Detect which cell encompasses the target text, then output its [X, Y] center coordinate. 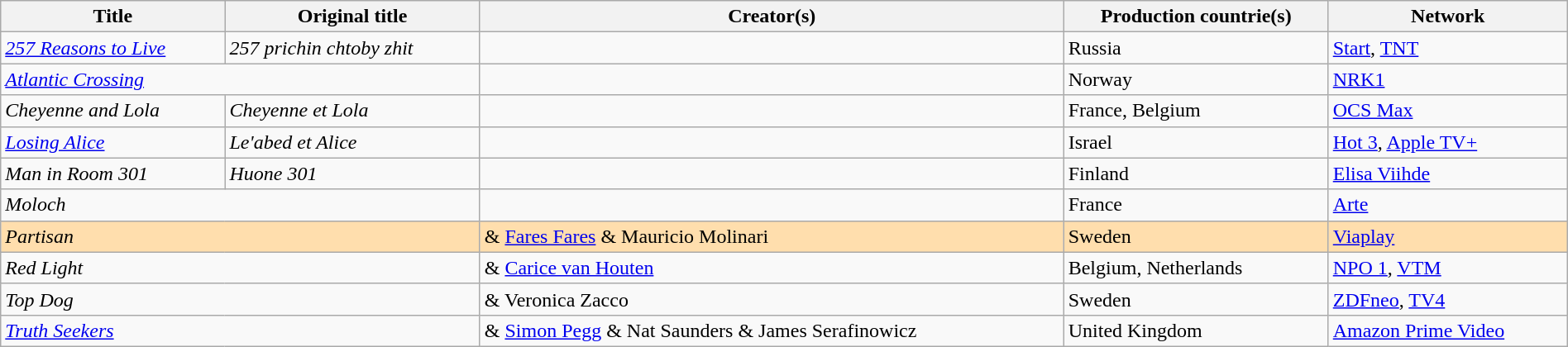
Cheyenne and Lola [112, 111]
& Veronica Zacco [772, 299]
Hot 3, Apple TV+ [1447, 142]
Israel [1196, 142]
257 Reasons to Live [112, 48]
Viaplay [1447, 236]
Truth Seekers [240, 330]
OCS Max [1447, 111]
Arte [1447, 205]
Network [1447, 17]
Belgium, Netherlands [1196, 268]
Le'abed et Alice [352, 142]
Huone 301 [352, 173]
Russia [1196, 48]
Losing Alice [112, 142]
257 prichin chtoby zhit [352, 48]
& Fares Fares & Mauricio Molinari [772, 236]
ZDFneo, TV4 [1447, 299]
NPO 1, VTM [1447, 268]
Cheyenne et Lola [352, 111]
Elisa Viihde [1447, 173]
& Carice van Houten [772, 268]
& Simon Pegg & Nat Saunders & James Serafinowicz [772, 330]
France [1196, 205]
Creator(s) [772, 17]
Partisan [240, 236]
Finland [1196, 173]
Original title [352, 17]
Norway [1196, 79]
Top Dog [240, 299]
NRK1 [1447, 79]
Atlantic Crossing [240, 79]
Red Light [240, 268]
United Kingdom [1196, 330]
Man in Room 301 [112, 173]
Production countrie(s) [1196, 17]
Title [112, 17]
France, Belgium [1196, 111]
Start, TNT [1447, 48]
Moloch [240, 205]
Amazon Prime Video [1447, 330]
